Detect which cell encompasses the target text, then output its [x, y] center coordinate. 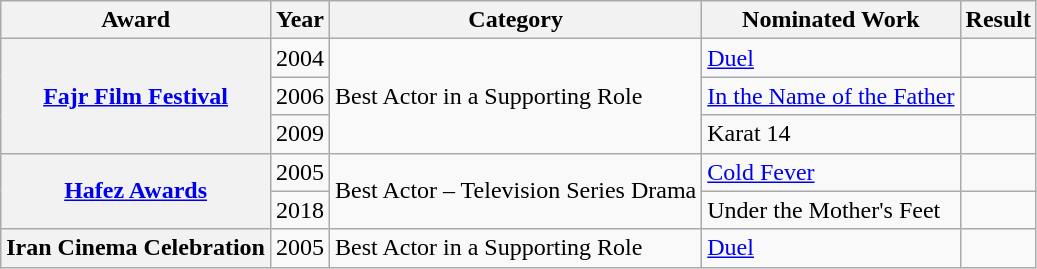
Under the Mother's Feet [831, 210]
Iran Cinema Celebration [136, 248]
2018 [300, 210]
Category [516, 20]
Best Actor – Television Series Drama [516, 191]
Year [300, 20]
2009 [300, 134]
Fajr Film Festival [136, 96]
Result [998, 20]
Cold Fever [831, 172]
Nominated Work [831, 20]
In the Name of the Father [831, 96]
Award [136, 20]
2004 [300, 58]
Karat 14 [831, 134]
2006 [300, 96]
Hafez Awards [136, 191]
